Pinpoint the cell where the given text exists, returning its [X, Y] midpoint coordinate. 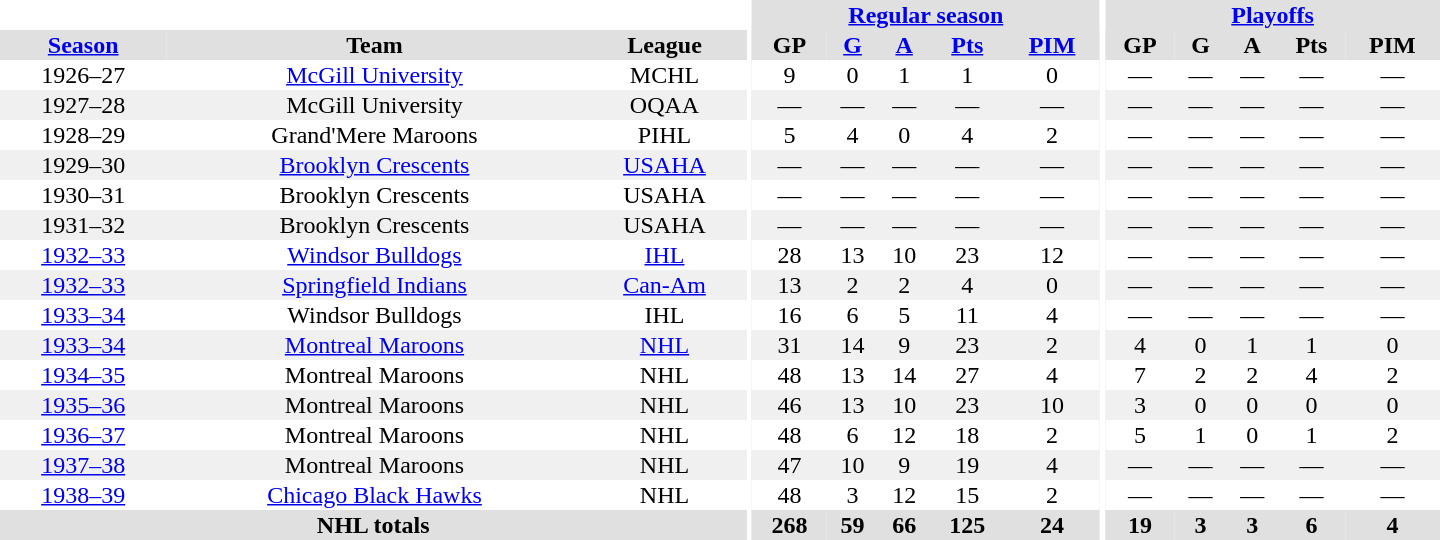
NHL totals [373, 525]
PIHL [665, 135]
1926–27 [83, 75]
7 [1140, 375]
46 [790, 405]
47 [790, 465]
Playoffs [1272, 15]
1927–28 [83, 105]
MCHL [665, 75]
1931–32 [83, 225]
Chicago Black Hawks [374, 495]
1938–39 [83, 495]
27 [968, 375]
28 [790, 255]
268 [790, 525]
1934–35 [83, 375]
1930–31 [83, 195]
24 [1052, 525]
Season [83, 45]
Team [374, 45]
OQAA [665, 105]
16 [790, 315]
Can-Am [665, 285]
1937–38 [83, 465]
1936–37 [83, 435]
League [665, 45]
1928–29 [83, 135]
Grand'Mere Maroons [374, 135]
59 [853, 525]
11 [968, 315]
Regular season [926, 15]
31 [790, 345]
18 [968, 435]
66 [904, 525]
15 [968, 495]
1935–36 [83, 405]
Springfield Indians [374, 285]
1929–30 [83, 165]
125 [968, 525]
